For the text-containing cell, return its midpoint in (X, Y) coordinate format. 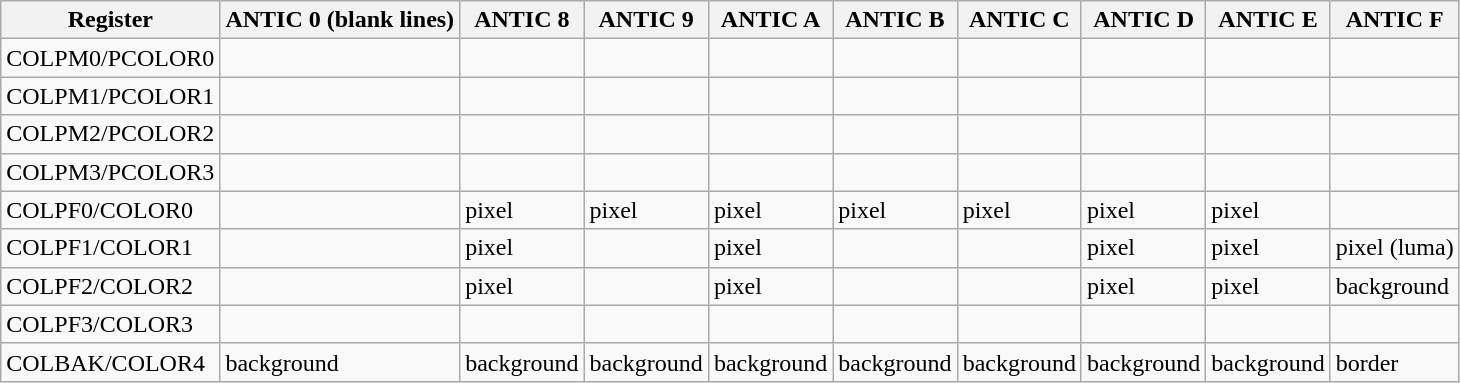
COLPF3/COLOR3 (110, 324)
ANTIC C (1019, 20)
ANTIC 9 (646, 20)
COLPM2/PCOLOR2 (110, 134)
COLPF2/COLOR2 (110, 286)
COLPM1/PCOLOR1 (110, 96)
COLPM3/PCOLOR3 (110, 172)
COLBAK/COLOR4 (110, 362)
ANTIC F (1394, 20)
ANTIC E (1268, 20)
border (1394, 362)
ANTIC 0 (blank lines) (340, 20)
COLPF0/COLOR0 (110, 210)
ANTIC D (1143, 20)
ANTIC B (895, 20)
Register (110, 20)
COLPF1/COLOR1 (110, 248)
pixel (luma) (1394, 248)
ANTIC A (770, 20)
COLPM0/PCOLOR0 (110, 58)
ANTIC 8 (522, 20)
